Scan for the cell matching the given text and deliver its [x, y] coordinate at center. 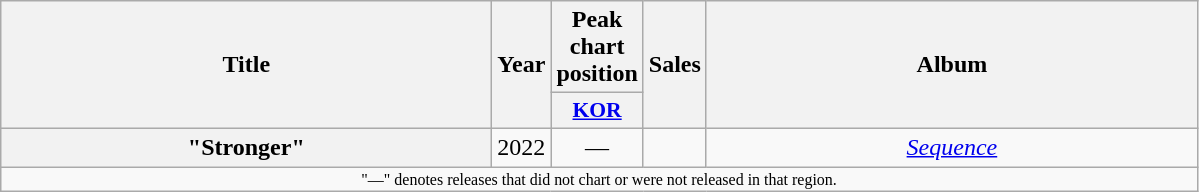
Album [952, 65]
Year [522, 65]
Peak chart position [597, 47]
KOR [597, 111]
"—" denotes releases that did not chart or were not released in that region. [600, 178]
Sequence [952, 147]
"Stronger" [246, 147]
2022 [522, 147]
Sales [674, 65]
— [597, 147]
Title [246, 65]
